From the cell containing the given text, extract its center point as (x, y) coordinate. 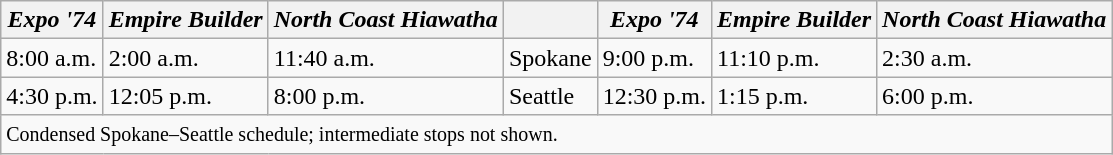
12:05 p.m. (186, 96)
8:00 a.m. (52, 58)
Spokane (550, 58)
6:00 p.m. (994, 96)
9:00 p.m. (654, 58)
2:00 a.m. (186, 58)
8:00 p.m. (386, 96)
Seattle (550, 96)
Condensed Spokane–Seattle schedule; intermediate stops not shown. (556, 134)
11:40 a.m. (386, 58)
2:30 a.m. (994, 58)
1:15 p.m. (794, 96)
11:10 p.m. (794, 58)
4:30 p.m. (52, 96)
12:30 p.m. (654, 96)
